Capture the cell that displays the provided text and extract its (x, y) central coordinate. 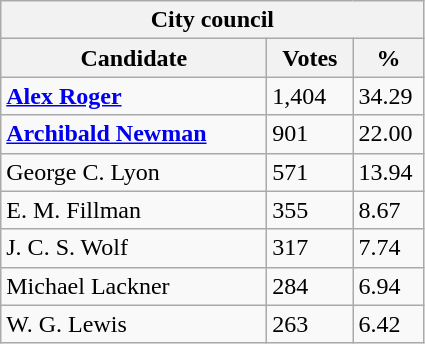
Archibald Newman (134, 134)
284 (310, 286)
263 (310, 324)
7.74 (388, 248)
34.29 (388, 96)
571 (310, 172)
13.94 (388, 172)
George C. Lyon (134, 172)
22.00 (388, 134)
317 (310, 248)
E. M. Fillman (134, 210)
6.94 (388, 286)
W. G. Lewis (134, 324)
J. C. S. Wolf (134, 248)
Candidate (134, 58)
8.67 (388, 210)
1,404 (310, 96)
355 (310, 210)
Alex Roger (134, 96)
% (388, 58)
Votes (310, 58)
901 (310, 134)
City council (212, 20)
Michael Lackner (134, 286)
6.42 (388, 324)
